Extract the [x, y] coordinate from the center of the cell holding the provided text.  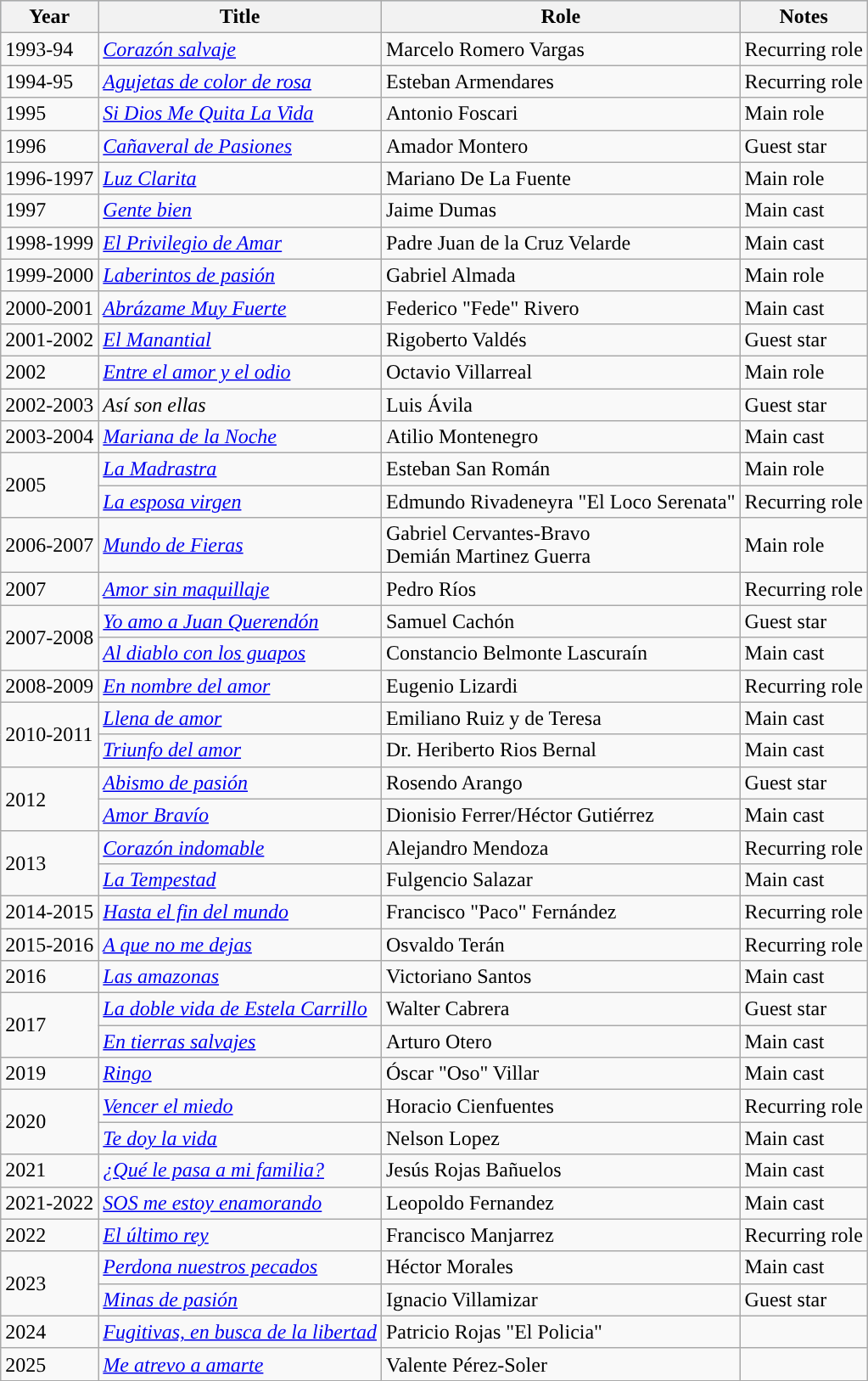
El último rey [240, 1235]
Me atrevo a amarte [240, 1364]
SOS me estoy enamorando [240, 1203]
2002-2003 [49, 405]
Jesús Rojas Bañuelos [560, 1170]
Leopoldo Fernandez [560, 1203]
Mariana de la Noche [240, 437]
2023 [49, 1283]
1997 [49, 211]
Dionisio Ferrer/Héctor Gutiérrez [560, 815]
Esteban San Román [560, 469]
Gabriel Almada [560, 275]
Así son ellas [240, 405]
2012 [49, 799]
Fulgencio Salazar [560, 879]
Corazón indomable [240, 847]
Vencer el miedo [240, 1106]
Pedro Ríos [560, 589]
Rigoberto Valdés [560, 340]
Osvaldo Terán [560, 945]
Yo amo a Juan Querendón [240, 621]
2025 [49, 1364]
Gente bien [240, 211]
2013 [49, 863]
Walter Cabrera [560, 1009]
2001-2002 [49, 340]
Francisco "Paco" Fernández [560, 912]
Antonio Foscari [560, 114]
Triunfo del amor [240, 750]
Entre el amor y el odio [240, 372]
2008-2009 [49, 686]
La doble vida de Estela Carrillo [240, 1009]
Victoriano Santos [560, 977]
Perdona nuestros pecados [240, 1267]
Hasta el fin del mundo [240, 912]
2007 [49, 589]
Federico "Fede" Rivero [560, 307]
Rosendo Arango [560, 783]
Arturo Otero [560, 1041]
Abrázame Muy Fuerte [240, 307]
Laberintos de pasión [240, 275]
Nelson Lopez [560, 1138]
Jaime Dumas [560, 211]
Fugitivas, en busca de la libertad [240, 1332]
Luis Ávila [560, 405]
Francisco Manjarrez [560, 1235]
Amador Montero [560, 146]
2016 [49, 977]
2007-2008 [49, 637]
Héctor Morales [560, 1267]
Cañaveral de Pasiones [240, 146]
2000-2001 [49, 307]
Gabriel Cervantes-BravoDemián Martinez Guerra [560, 545]
1996-1997 [49, 178]
Minas de pasión [240, 1300]
2022 [49, 1235]
Dr. Heriberto Rios Bernal [560, 750]
2020 [49, 1122]
El Manantial [240, 340]
Year [49, 17]
Role [560, 17]
¿Qué le pasa a mi familia? [240, 1170]
Luz Clarita [240, 178]
2021 [49, 1170]
Edmundo Rivadeneyra "El Loco Serenata" [560, 502]
A que no me dejas [240, 945]
1996 [49, 146]
Mundo de Fieras [240, 545]
2005 [49, 486]
2019 [49, 1074]
Amor sin maquillaje [240, 589]
Notes [804, 17]
2002 [49, 372]
Alejandro Mendoza [560, 847]
2014-2015 [49, 912]
1995 [49, 114]
Marcelo Romero Vargas [560, 49]
1998-1999 [49, 243]
Corazón salvaje [240, 49]
La esposa virgen [240, 502]
2006-2007 [49, 545]
Agujetas de color de rosa [240, 81]
Mariano De La Fuente [560, 178]
Title [240, 17]
Óscar "Oso" Villar [560, 1074]
2003-2004 [49, 437]
2015-2016 [49, 945]
La Madrastra [240, 469]
Constancio Belmonte Lascuraín [560, 654]
Al diablo con los guapos [240, 654]
Horacio Cienfuentes [560, 1106]
Valente Pérez-Soler [560, 1364]
2017 [49, 1025]
La Tempestad [240, 879]
Ignacio Villamizar [560, 1300]
Patricio Rojas "El Policia" [560, 1332]
Samuel Cachón [560, 621]
Llena de amor [240, 718]
En nombre del amor [240, 686]
Amor Bravío [240, 815]
Eugenio Lizardi [560, 686]
El Privilegio de Amar [240, 243]
1999-2000 [49, 275]
En tierras salvajes [240, 1041]
Abismo de pasión [240, 783]
2021-2022 [49, 1203]
2010-2011 [49, 734]
Emiliano Ruiz y de Teresa [560, 718]
Esteban Armendares [560, 81]
Te doy la vida [240, 1138]
Octavio Villarreal [560, 372]
Padre Juan de la Cruz Velarde [560, 243]
Ringo [240, 1074]
Atilio Montenegro [560, 437]
Si Dios Me Quita La Vida [240, 114]
Las amazonas [240, 977]
1994-95 [49, 81]
1993-94 [49, 49]
2024 [49, 1332]
